Scan for the cell matching the given text and deliver its [X, Y] coordinate at center. 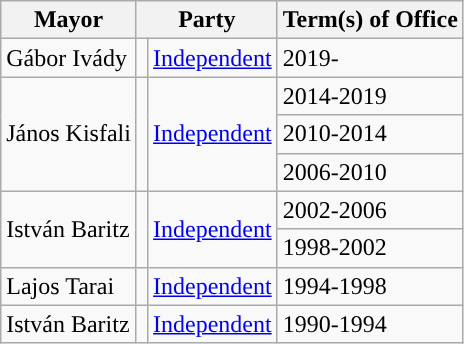
Lajos Tarai [69, 286]
Party [206, 20]
Gábor Ivády [69, 58]
1990-1994 [370, 324]
Mayor [69, 20]
2010-2014 [370, 134]
1994-1998 [370, 286]
Term(s) of Office [370, 20]
1998-2002 [370, 248]
2002-2006 [370, 210]
2019- [370, 58]
2006-2010 [370, 172]
János Kisfali [69, 134]
2014-2019 [370, 96]
